Determine the [x, y] coordinate at the center of the cell enclosing the given text.  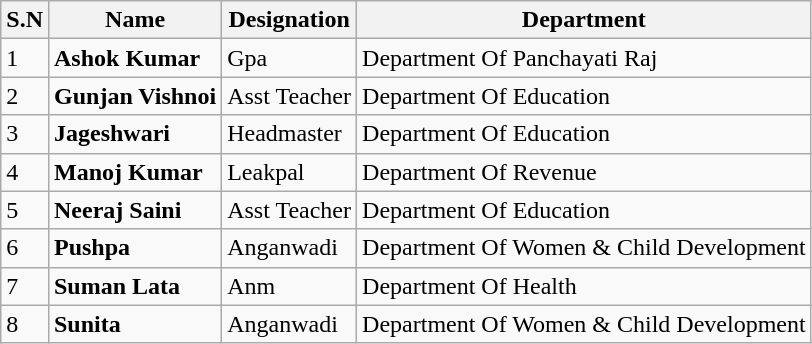
Anm [290, 286]
3 [25, 134]
Department [584, 20]
Department Of Revenue [584, 172]
Jageshwari [134, 134]
Department Of Panchayati Raj [584, 58]
Gunjan Vishnoi [134, 96]
Headmaster [290, 134]
6 [25, 248]
Sunita [134, 324]
Neeraj Saini [134, 210]
4 [25, 172]
Suman Lata [134, 286]
Ashok Kumar [134, 58]
2 [25, 96]
5 [25, 210]
Manoj Kumar [134, 172]
Department Of Health [584, 286]
8 [25, 324]
1 [25, 58]
Designation [290, 20]
Leakpal [290, 172]
Pushpa [134, 248]
7 [25, 286]
S.N [25, 20]
Gpa [290, 58]
Name [134, 20]
